Capture the cell that displays the provided text and extract its (x, y) central coordinate. 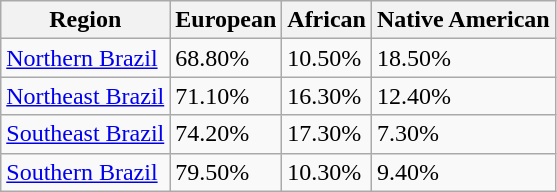
17.30% (327, 134)
10.30% (327, 172)
Native American (463, 20)
9.40% (463, 172)
74.20% (226, 134)
68.80% (226, 58)
Northern Brazil (86, 58)
Northeast Brazil (86, 96)
African (327, 20)
Southeast Brazil (86, 134)
79.50% (226, 172)
Southern Brazil (86, 172)
12.40% (463, 96)
Region (86, 20)
71.10% (226, 96)
10.50% (327, 58)
European (226, 20)
7.30% (463, 134)
16.30% (327, 96)
18.50% (463, 58)
